Scan for the cell matching the given text and deliver its (x, y) coordinate at center. 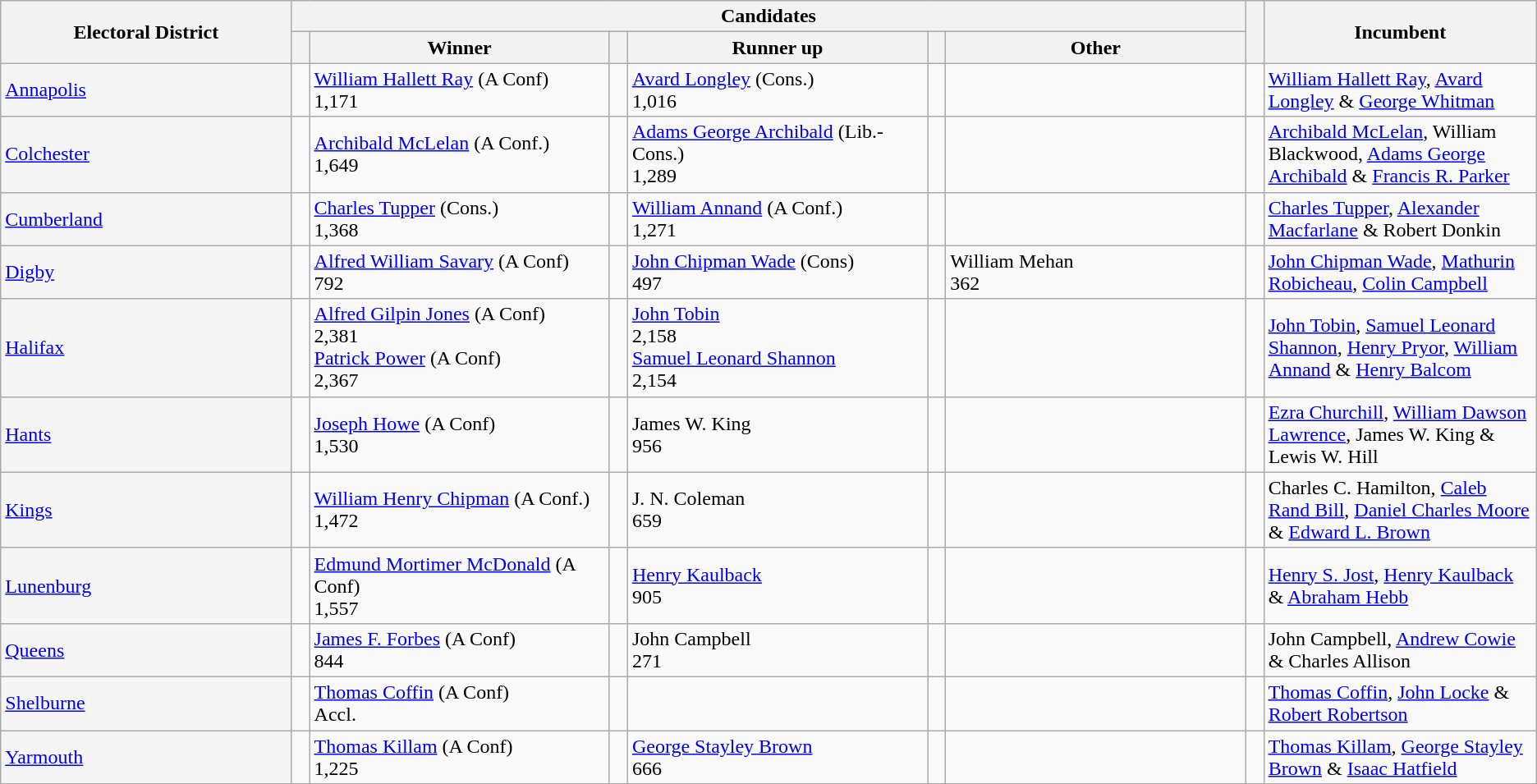
Thomas Killam, George Stayley Brown & Isaac Hatfield (1400, 757)
Henry S. Jost, Henry Kaulback & Abraham Hebb (1400, 585)
Adams George Archibald (Lib.-Cons.) 1,289 (777, 154)
William Mehan 362 (1095, 273)
William Annand (A Conf.) 1,271 (777, 218)
Queens (146, 650)
J. N. Coleman 659 (777, 510)
Charles Tupper, Alexander Macfarlane & Robert Donkin (1400, 218)
James W. King 956 (777, 434)
John Tobin, Samuel Leonard Shannon, Henry Pryor, William Annand & Henry Balcom (1400, 348)
Candidates (768, 16)
Edmund Mortimer McDonald (A Conf) 1,557 (460, 585)
Yarmouth (146, 757)
Annapolis (146, 90)
Archibald McLelan (A Conf.) 1,649 (460, 154)
John Tobin 2,158 Samuel Leonard Shannon 2,154 (777, 348)
George Stayley Brown 666 (777, 757)
Winner (460, 48)
Colchester (146, 154)
Other (1095, 48)
Thomas Coffin (A Conf) Accl. (460, 703)
John Chipman Wade, Mathurin Robicheau, Colin Campbell (1400, 273)
William Hallett Ray, Avard Longley & George Whitman (1400, 90)
Cumberland (146, 218)
Alfred William Savary (A Conf) 792 (460, 273)
Hants (146, 434)
Archibald McLelan, William Blackwood, Adams George Archibald & Francis R. Parker (1400, 154)
John Chipman Wade (Cons) 497 (777, 273)
Halifax (146, 348)
William Hallett Ray (A Conf) 1,171 (460, 90)
William Henry Chipman (A Conf.) 1,472 (460, 510)
Ezra Churchill, William Dawson Lawrence, James W. King & Lewis W. Hill (1400, 434)
Henry Kaulback 905 (777, 585)
Electoral District (146, 32)
Lunenburg (146, 585)
Alfred Gilpin Jones (A Conf) 2,381 Patrick Power (A Conf) 2,367 (460, 348)
Digby (146, 273)
John Campbell, Andrew Cowie & Charles Allison (1400, 650)
Kings (146, 510)
Joseph Howe (A Conf) 1,530 (460, 434)
Shelburne (146, 703)
Thomas Killam (A Conf) 1,225 (460, 757)
Charles Tupper (Cons.) 1,368 (460, 218)
Thomas Coffin, John Locke & Robert Robertson (1400, 703)
James F. Forbes (A Conf) 844 (460, 650)
Avard Longley (Cons.) 1,016 (777, 90)
John Campbell 271 (777, 650)
Incumbent (1400, 32)
Charles C. Hamilton, Caleb Rand Bill, Daniel Charles Moore & Edward L. Brown (1400, 510)
Runner up (777, 48)
